Detect which cell encompasses the target text, then output its [X, Y] center coordinate. 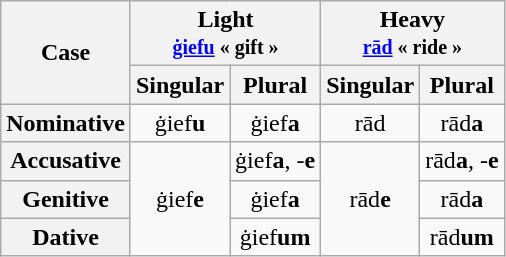
ġiefa, -e [276, 161]
Lightġiefu « gift » [225, 34]
ġiefu [180, 123]
Genitive [66, 199]
rād [370, 123]
Accusative [66, 161]
Case [66, 52]
Heavyrād « ride » [412, 34]
ġiefum [276, 237]
rādum [462, 237]
rāda, -e [462, 161]
ġiefe [180, 199]
rāde [370, 199]
Dative [66, 237]
Nominative [66, 123]
